Detect which cell encompasses the target text, then output its (X, Y) center coordinate. 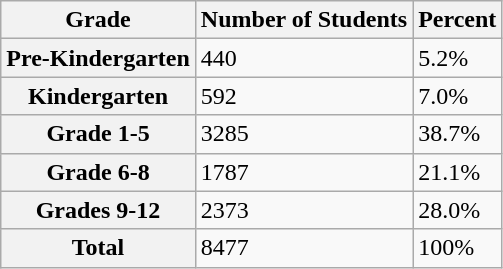
28.0% (458, 210)
21.1% (458, 172)
Pre-Kindergarten (98, 58)
1787 (304, 172)
Grade (98, 20)
38.7% (458, 134)
Number of Students (304, 20)
440 (304, 58)
100% (458, 248)
Grades 9-12 (98, 210)
592 (304, 96)
7.0% (458, 96)
2373 (304, 210)
Grade 1-5 (98, 134)
Kindergarten (98, 96)
8477 (304, 248)
Percent (458, 20)
Total (98, 248)
5.2% (458, 58)
3285 (304, 134)
Grade 6-8 (98, 172)
